Pinpoint the cell where the given text exists, returning its [x, y] midpoint coordinate. 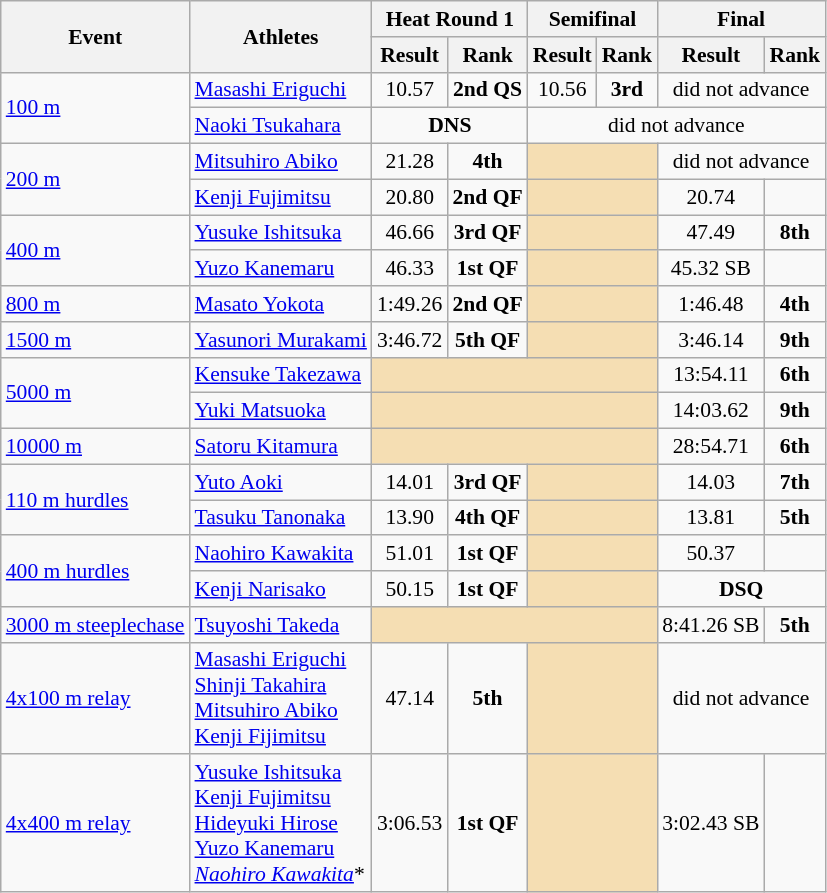
Yasunori Murakami [281, 340]
47.49 [710, 233]
2nd QS [487, 90]
5th QF [487, 340]
3:02.43 SB [710, 824]
Satoru Kitamura [281, 447]
4th QF [487, 518]
Yuto Aoki [281, 482]
Naohiro Kawakita [281, 554]
Masashi Eriguchi [281, 90]
13.90 [410, 518]
Masato Yokota [281, 304]
1500 m [96, 340]
10.57 [410, 90]
3:46.72 [410, 340]
50.37 [710, 554]
45.32 SB [710, 269]
3000 m steeplechase [96, 625]
14:03.62 [710, 411]
10000 m [96, 447]
1:46.48 [710, 304]
20.80 [410, 197]
3:46.14 [710, 340]
Yuzo Kanemaru [281, 269]
DSQ [741, 589]
10.56 [562, 90]
20.74 [710, 197]
110 m hurdles [96, 500]
Yusuke IshitsukaKenji FujimitsuHideyuki HiroseYuzo KanemaruNaohiro Kawakita* [281, 824]
14.01 [410, 482]
Athletes [281, 36]
46.33 [410, 269]
5000 m [96, 392]
7th [794, 482]
200 m [96, 180]
Semifinal [592, 19]
28:54.71 [710, 447]
800 m [96, 304]
13:54.11 [710, 375]
8:41.26 SB [710, 625]
100 m [96, 108]
3rd [628, 90]
400 m [96, 250]
8th [794, 233]
DNS [450, 126]
47.14 [410, 698]
Tsuyoshi Takeda [281, 625]
Yusuke Ishitsuka [281, 233]
Tasuku Tanonaka [281, 518]
Naoki Tsukahara [281, 126]
3:06.53 [410, 824]
21.28 [410, 162]
Heat Round 1 [450, 19]
Kenji Narisako [281, 589]
400 m hurdles [96, 572]
51.01 [410, 554]
1:49.26 [410, 304]
Final [741, 19]
Event [96, 36]
Yuki Matsuoka [281, 411]
13.81 [710, 518]
4x100 m relay [96, 698]
Kensuke Takezawa [281, 375]
14.03 [710, 482]
4x400 m relay [96, 824]
46.66 [410, 233]
Mitsuhiro Abiko [281, 162]
50.15 [410, 589]
Masashi EriguchiShinji TakahiraMitsuhiro AbikoKenji Fijimitsu [281, 698]
Kenji Fujimitsu [281, 197]
